Output the [X, Y] coordinate of the center of the cell containing the given text.  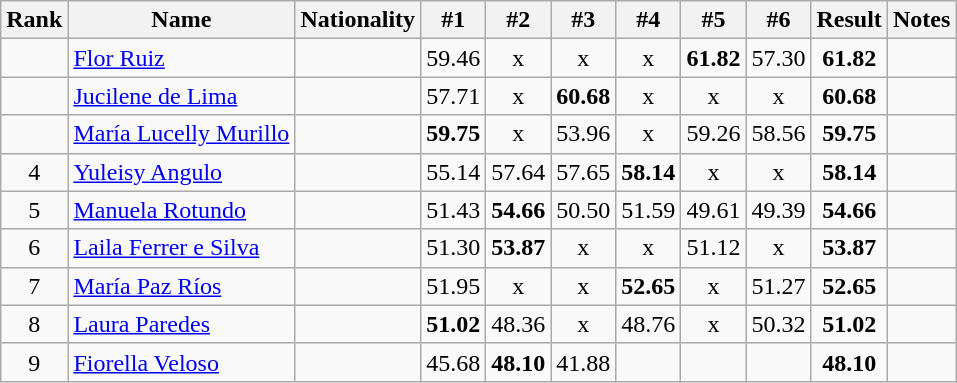
Yuleisy Angulo [182, 172]
57.71 [454, 96]
Flor Ruiz [182, 58]
María Lucelly Murillo [182, 134]
5 [34, 210]
57.64 [518, 172]
Fiorella Veloso [182, 362]
57.65 [584, 172]
Laura Paredes [182, 324]
45.68 [454, 362]
51.59 [648, 210]
50.32 [778, 324]
49.61 [714, 210]
Jucilene de Lima [182, 96]
Notes [921, 20]
Nationality [358, 20]
59.26 [714, 134]
Rank [34, 20]
María Paz Ríos [182, 286]
51.30 [454, 248]
Laila Ferrer e Silva [182, 248]
57.30 [778, 58]
4 [34, 172]
Manuela Rotundo [182, 210]
58.56 [778, 134]
#1 [454, 20]
Name [182, 20]
48.36 [518, 324]
#4 [648, 20]
#6 [778, 20]
59.46 [454, 58]
41.88 [584, 362]
#3 [584, 20]
55.14 [454, 172]
Result [849, 20]
#2 [518, 20]
48.76 [648, 324]
8 [34, 324]
#5 [714, 20]
51.12 [714, 248]
50.50 [584, 210]
51.95 [454, 286]
6 [34, 248]
9 [34, 362]
53.96 [584, 134]
51.27 [778, 286]
51.43 [454, 210]
7 [34, 286]
49.39 [778, 210]
